Find where the given text appears and provide that cell's center as [X, Y] coordinate. 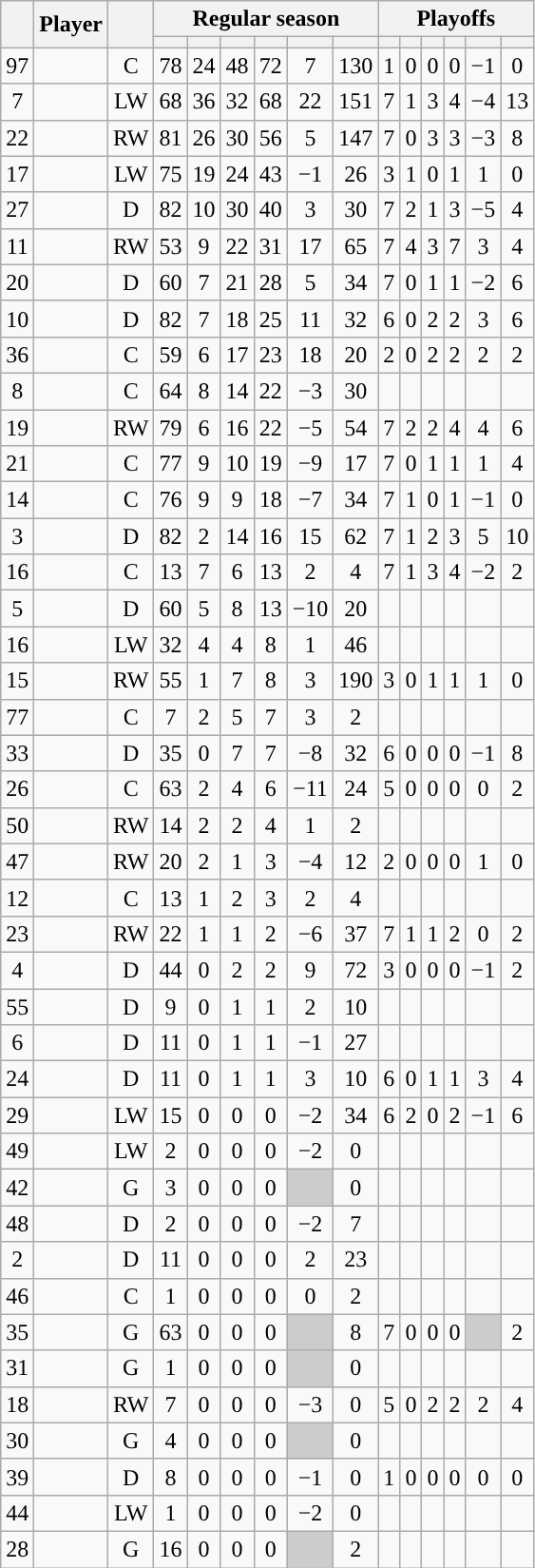
42 [17, 1188]
−10 [310, 609]
−9 [310, 464]
97 [17, 66]
−11 [310, 789]
Playoffs [456, 19]
79 [171, 427]
54 [355, 427]
−7 [310, 500]
25 [270, 319]
43 [270, 174]
56 [270, 138]
76 [171, 500]
33 [17, 753]
62 [355, 536]
29 [17, 1115]
Player [71, 25]
50 [17, 825]
147 [355, 138]
−8 [310, 753]
78 [171, 66]
75 [171, 174]
64 [171, 391]
190 [355, 681]
53 [171, 246]
37 [355, 934]
−6 [310, 934]
65 [355, 246]
130 [355, 66]
Regular season [266, 19]
39 [17, 1477]
59 [171, 355]
81 [171, 138]
151 [355, 102]
49 [17, 1152]
40 [270, 210]
47 [17, 861]
